Extract the (X, Y) coordinate from the center of the cell holding the provided text.  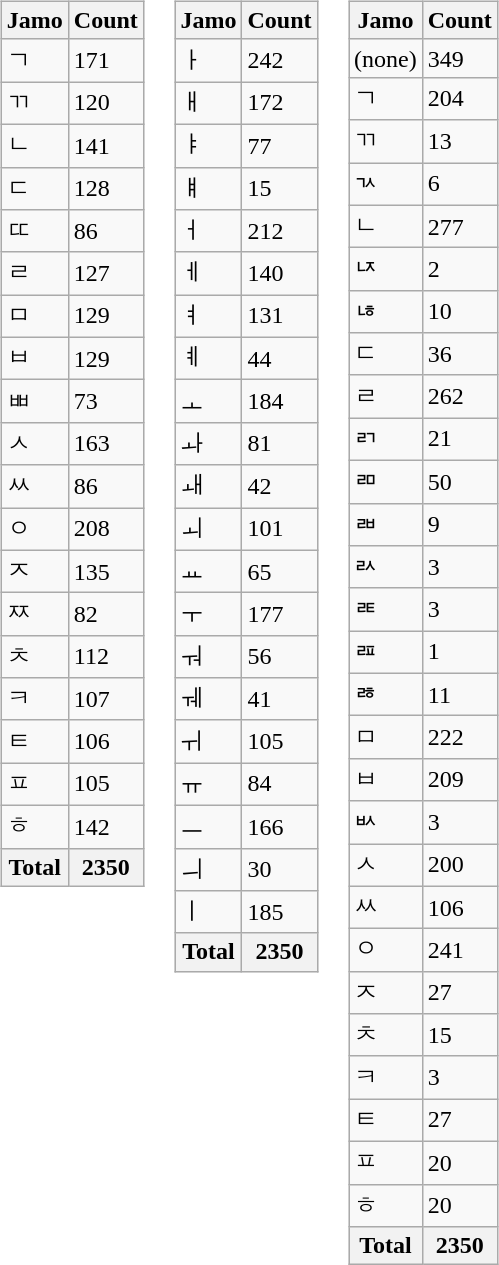
6 (460, 184)
166 (280, 826)
ㅢ (208, 870)
128 (106, 188)
135 (106, 572)
349 (460, 58)
ㅀ (386, 694)
13 (460, 142)
ㅕ (208, 316)
ㄿ (386, 652)
(none) (386, 58)
127 (106, 274)
ㅃ (34, 402)
ㅣ (208, 912)
81 (280, 444)
ㄾ (386, 610)
ㄻ (386, 482)
ㄽ (386, 568)
204 (460, 98)
ㄵ (386, 270)
11 (460, 694)
262 (460, 396)
171 (106, 60)
73 (106, 402)
ㄺ (386, 440)
56 (280, 656)
ㅙ (208, 486)
185 (280, 912)
172 (280, 104)
77 (280, 146)
ㅘ (208, 444)
ㅉ (34, 614)
2 (460, 270)
209 (460, 780)
ㅐ (208, 104)
112 (106, 656)
41 (280, 700)
50 (460, 482)
200 (460, 866)
107 (106, 700)
ㅏ (208, 60)
101 (280, 530)
ㅚ (208, 530)
184 (280, 402)
ㅑ (208, 146)
ㅔ (208, 274)
ㅒ (208, 188)
10 (460, 312)
ㅞ (208, 700)
ㅗ (208, 402)
163 (106, 444)
21 (460, 440)
ㄼ (386, 524)
84 (280, 784)
ㄶ (386, 312)
140 (280, 274)
131 (280, 316)
ㄸ (34, 232)
1 (460, 652)
ㅛ (208, 572)
ㅡ (208, 826)
241 (460, 950)
120 (106, 104)
ㄳ (386, 184)
ㅜ (208, 614)
42 (280, 486)
ㅠ (208, 784)
212 (280, 232)
141 (106, 146)
142 (106, 826)
ㅓ (208, 232)
ㅖ (208, 358)
30 (280, 870)
277 (460, 226)
222 (460, 738)
177 (280, 614)
ㅟ (208, 742)
82 (106, 614)
36 (460, 354)
ㅝ (208, 656)
ㅄ (386, 822)
44 (280, 358)
65 (280, 572)
9 (460, 524)
208 (106, 530)
242 (280, 60)
